Capture the cell that displays the provided text and extract its [X, Y] central coordinate. 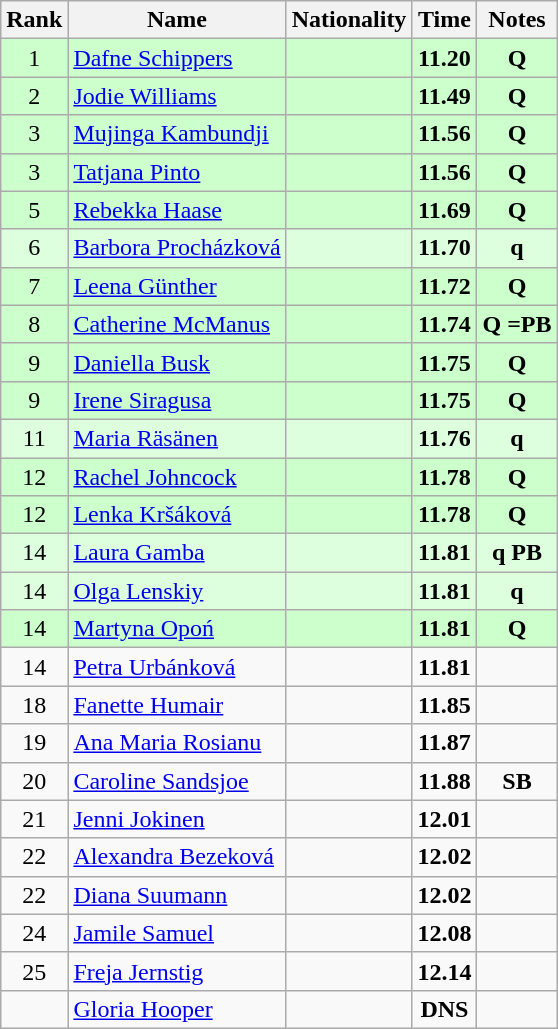
Fanette Humair [177, 705]
Barbora Procházková [177, 248]
12.08 [444, 933]
21 [34, 819]
11.74 [444, 324]
12.01 [444, 819]
q PB [517, 553]
Olga Lenskiy [177, 591]
Irene Siragusa [177, 400]
Lenka Kršáková [177, 515]
11.70 [444, 248]
6 [34, 248]
2 [34, 96]
Gloria Hooper [177, 1009]
1 [34, 58]
Jamile Samuel [177, 933]
Freja Jernstig [177, 971]
Jenni Jokinen [177, 819]
Ana Maria Rosianu [177, 743]
24 [34, 933]
Rank [34, 20]
Dafne Schippers [177, 58]
Tatjana Pinto [177, 172]
SB [517, 781]
7 [34, 286]
Leena Günther [177, 286]
Diana Suumann [177, 895]
11.72 [444, 286]
Martyna Opoń [177, 629]
25 [34, 971]
5 [34, 210]
Mujinga Kambundji [177, 134]
DNS [444, 1009]
Rachel Johncock [177, 477]
Name [177, 20]
11.87 [444, 743]
11.76 [444, 438]
11.49 [444, 96]
Rebekka Haase [177, 210]
11.85 [444, 705]
12.14 [444, 971]
Maria Räsänen [177, 438]
Jodie Williams [177, 96]
Catherine McManus [177, 324]
Caroline Sandsjoe [177, 781]
11 [34, 438]
Laura Gamba [177, 553]
19 [34, 743]
11.88 [444, 781]
Alexandra Bezeková [177, 857]
Daniella Busk [177, 362]
Time [444, 20]
20 [34, 781]
8 [34, 324]
Nationality [349, 20]
18 [34, 705]
Q =PB [517, 324]
11.69 [444, 210]
Petra Urbánková [177, 667]
Notes [517, 20]
11.20 [444, 58]
